Extract the (X, Y) coordinate from the center of the cell holding the provided text.  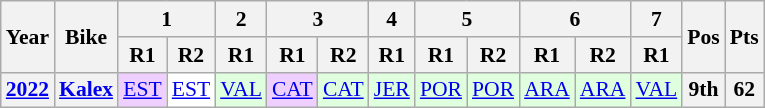
Kalex (86, 90)
Pos (704, 36)
JER (392, 90)
Bike (86, 36)
9th (704, 90)
7 (657, 19)
Year (28, 36)
Pts (744, 36)
3 (318, 19)
5 (467, 19)
2 (241, 19)
2022 (28, 90)
62 (744, 90)
6 (574, 19)
1 (166, 19)
4 (392, 19)
